Find where the given text appears and provide that cell's center as (X, Y) coordinate. 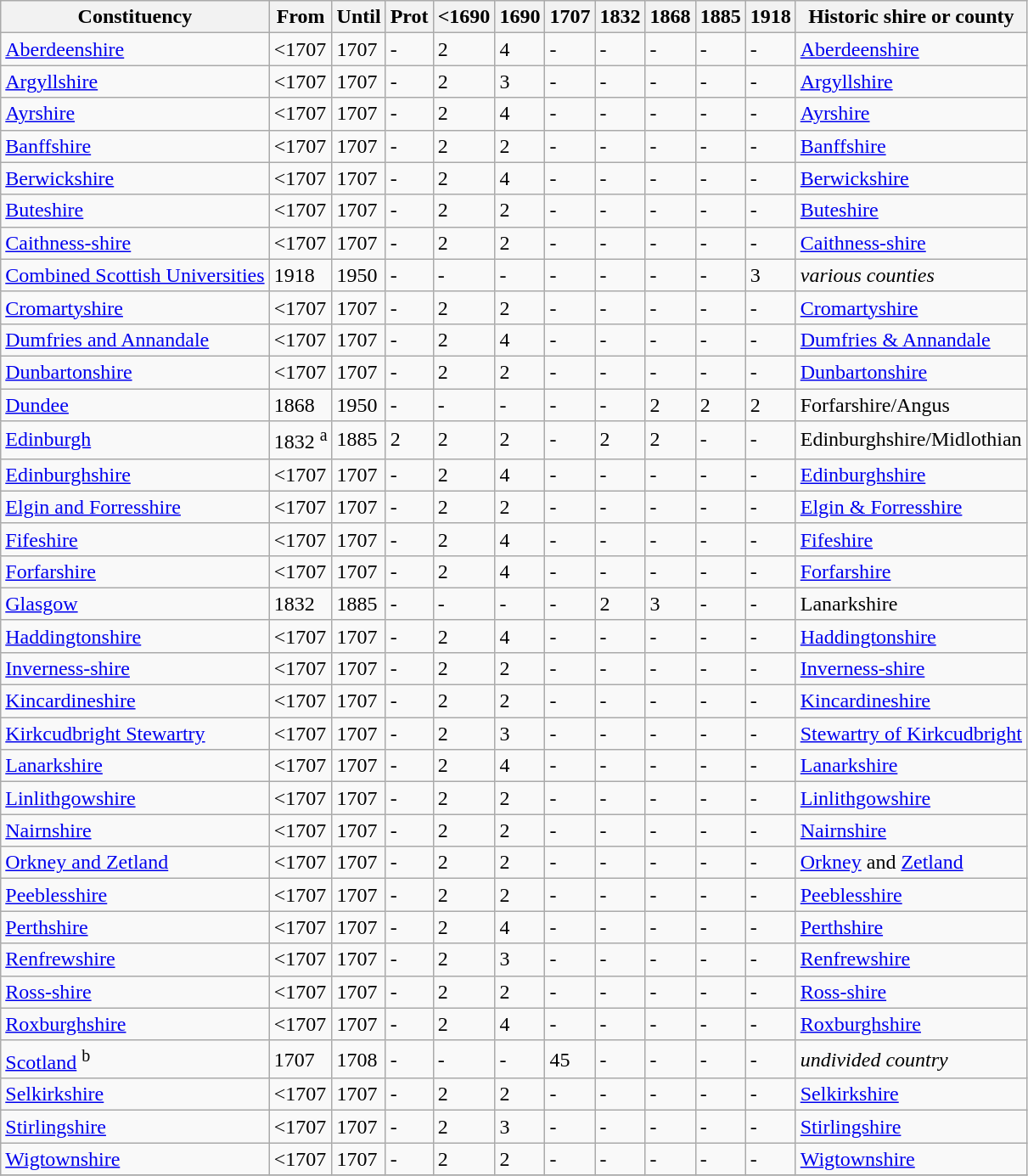
Forfarshire/Angus (911, 405)
<1690 (463, 17)
Dumfries and Annandale (135, 340)
Historic shire or county (911, 17)
1832 a (301, 440)
45 (570, 1060)
Edinburgh (135, 440)
Combined Scottish Universities (135, 275)
various counties (911, 275)
Glasgow (135, 604)
undivided country (911, 1060)
Elgin & Forresshire (911, 507)
Edinburghshire/Midlothian (911, 440)
Dundee (135, 405)
Kirkcudbright Stewartry (135, 734)
Constituency (135, 17)
1690 (520, 17)
Scotland b (135, 1060)
Prot (409, 17)
Elgin and Forresshire (135, 507)
From (301, 17)
Stewartry of Kirkcudbright (911, 734)
1708 (358, 1060)
Until (358, 17)
Dumfries & Annandale (911, 340)
